Locate the cell with the specified text and output its [X, Y] center coordinate. 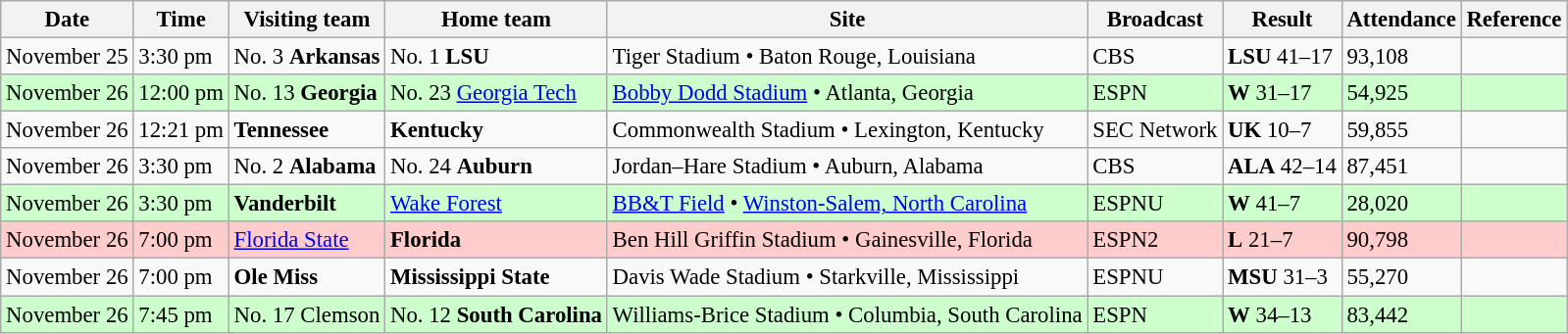
Result [1283, 20]
93,108 [1401, 57]
November 25 [67, 57]
Wake Forest [496, 204]
12:21 pm [180, 130]
55,270 [1401, 277]
W 41–7 [1283, 204]
12:00 pm [180, 93]
Ole Miss [306, 277]
No. 24 Auburn [496, 167]
90,798 [1401, 240]
SEC Network [1155, 130]
Site [847, 20]
W 34–13 [1283, 314]
W 31–17 [1283, 93]
No. 23 Georgia Tech [496, 93]
No. 2 Alabama [306, 167]
Florida [496, 240]
No. 3 Arkansas [306, 57]
Davis Wade Stadium • Starkville, Mississippi [847, 277]
LSU 41–17 [1283, 57]
Reference [1514, 20]
Mississippi State [496, 277]
Williams-Brice Stadium • Columbia, South Carolina [847, 314]
54,925 [1401, 93]
Commonwealth Stadium • Lexington, Kentucky [847, 130]
87,451 [1401, 167]
Attendance [1401, 20]
59,855 [1401, 130]
28,020 [1401, 204]
Tennessee [306, 130]
Jordan–Hare Stadium • Auburn, Alabama [847, 167]
BB&T Field • Winston-Salem, North Carolina [847, 204]
ALA 42–14 [1283, 167]
No. 1 LSU [496, 57]
Bobby Dodd Stadium • Atlanta, Georgia [847, 93]
No. 17 Clemson [306, 314]
ESPN2 [1155, 240]
Home team [496, 20]
UK 10–7 [1283, 130]
83,442 [1401, 314]
Broadcast [1155, 20]
Florida State [306, 240]
MSU 31–3 [1283, 277]
7:45 pm [180, 314]
No. 12 South Carolina [496, 314]
Visiting team [306, 20]
Vanderbilt [306, 204]
Ben Hill Griffin Stadium • Gainesville, Florida [847, 240]
L 21–7 [1283, 240]
Tiger Stadium • Baton Rouge, Louisiana [847, 57]
No. 13 Georgia [306, 93]
Time [180, 20]
Kentucky [496, 130]
Date [67, 20]
